Capture the cell that displays the provided text and extract its (x, y) central coordinate. 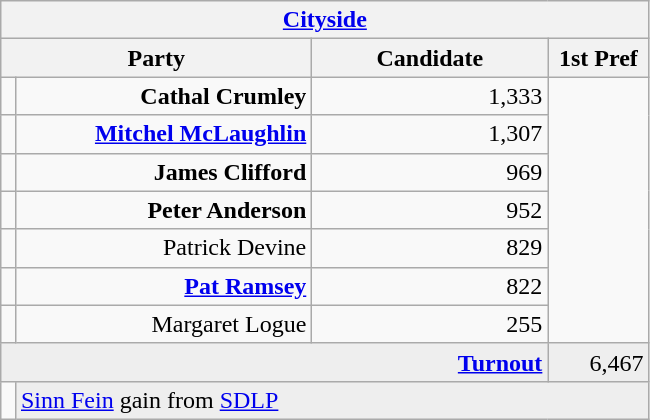
Cityside (325, 20)
Cathal Crumley (163, 96)
Peter Anderson (163, 210)
James Clifford (163, 172)
Pat Ramsey (163, 286)
1,307 (430, 134)
Turnout (274, 362)
Mitchel McLaughlin (163, 134)
Sinn Fein gain from SDLP (332, 400)
Candidate (430, 58)
829 (430, 248)
1st Pref (598, 58)
Margaret Logue (163, 324)
969 (430, 172)
6,467 (598, 362)
952 (430, 210)
Patrick Devine (163, 248)
1,333 (430, 96)
255 (430, 324)
822 (430, 286)
Party (156, 58)
